Output the (x, y) coordinate of the center of the cell containing the given text.  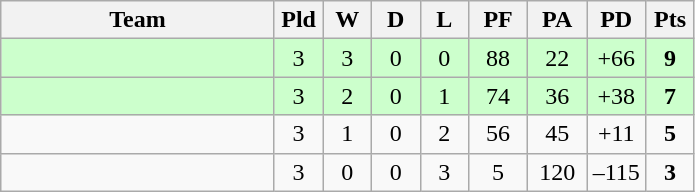
W (348, 20)
45 (558, 134)
74 (498, 96)
+11 (616, 134)
PD (616, 20)
56 (498, 134)
L (444, 20)
9 (670, 58)
PA (558, 20)
22 (558, 58)
7 (670, 96)
Pts (670, 20)
Team (138, 20)
PF (498, 20)
36 (558, 96)
Pld (298, 20)
88 (498, 58)
+66 (616, 58)
120 (558, 172)
–115 (616, 172)
D (396, 20)
+38 (616, 96)
